Capture the cell that displays the provided text and extract its (x, y) central coordinate. 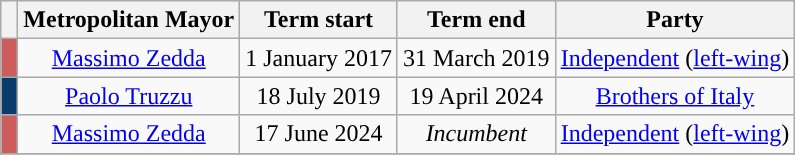
Term end (476, 20)
Incumbent (476, 134)
Party (675, 20)
Term start (319, 20)
19 April 2024 (476, 96)
18 July 2019 (319, 96)
31 March 2019 (476, 58)
1 January 2017 (319, 58)
17 June 2024 (319, 134)
Metropolitan Mayor (129, 20)
Brothers of Italy (675, 96)
Paolo Truzzu (129, 96)
